Provide the (x, y) coordinate of the cell's center where the given text is located.  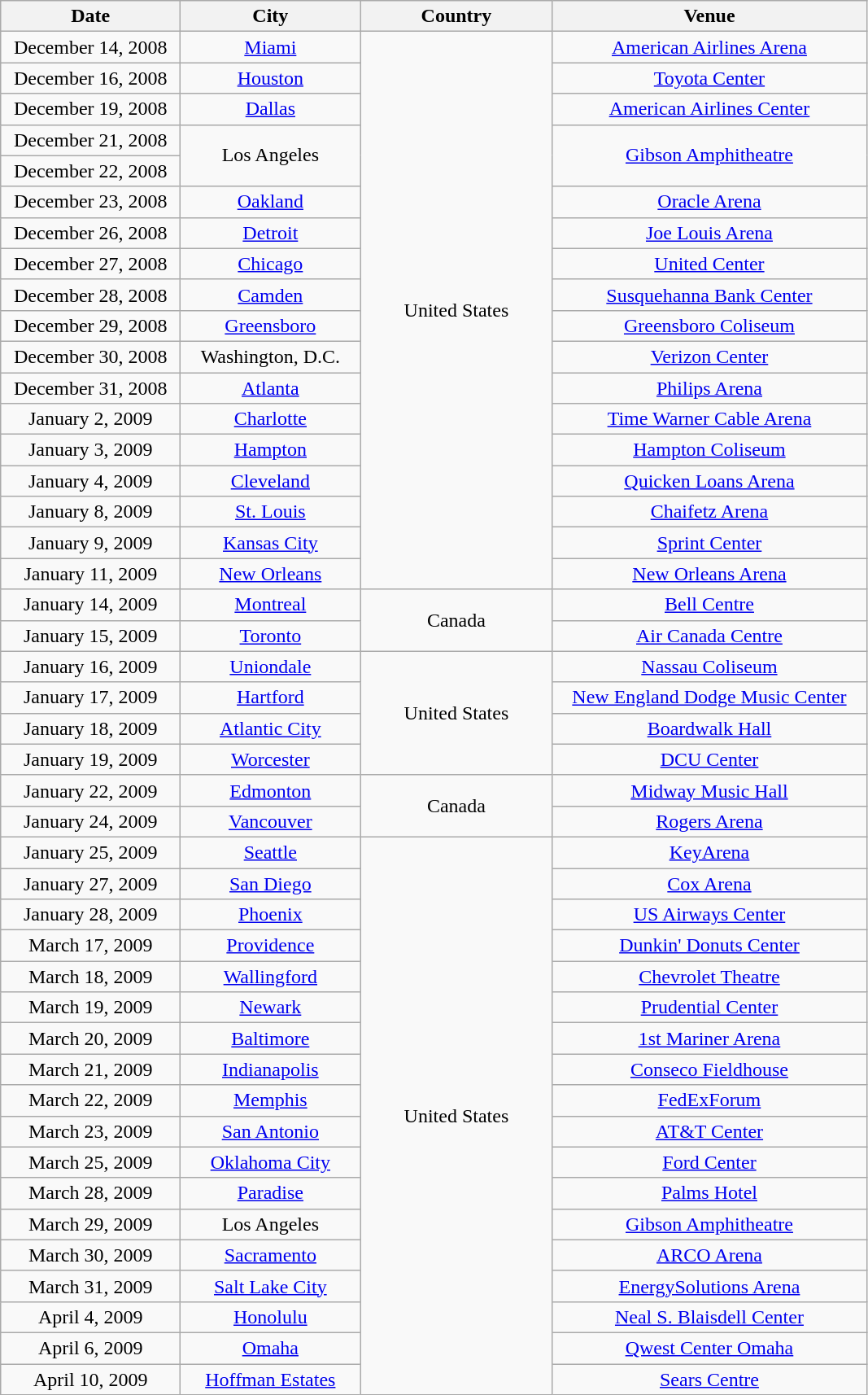
Phoenix (270, 915)
Venue (709, 16)
Greensboro Coliseum (709, 326)
Honolulu (270, 1317)
April 6, 2009 (91, 1348)
April 4, 2009 (91, 1317)
January 17, 2009 (91, 697)
January 2, 2009 (91, 419)
December 16, 2008 (91, 78)
Montreal (270, 605)
Charlotte (270, 419)
March 29, 2009 (91, 1224)
Ford Center (709, 1162)
Quicken Loans Arena (709, 481)
Boardwalk Hall (709, 728)
Chevrolet Theatre (709, 977)
December 14, 2008 (91, 47)
March 17, 2009 (91, 946)
March 31, 2009 (91, 1286)
Uniondale (270, 667)
Vancouver (270, 821)
Sears Centre (709, 1380)
Qwest Center Omaha (709, 1348)
Seattle (270, 852)
Neal S. Blaisdell Center (709, 1317)
New Orleans Arena (709, 574)
December 21, 2008 (91, 140)
Oklahoma City (270, 1162)
Rogers Arena (709, 821)
Cleveland (270, 481)
Worcester (270, 759)
Memphis (270, 1100)
January 28, 2009 (91, 915)
January 3, 2009 (91, 450)
Atlantic City (270, 728)
DCU Center (709, 759)
Verizon Center (709, 356)
March 28, 2009 (91, 1193)
Toronto (270, 636)
January 18, 2009 (91, 728)
December 28, 2008 (91, 295)
American Airlines Arena (709, 47)
Camden (270, 295)
April 10, 2009 (91, 1380)
Palms Hotel (709, 1193)
Hartford (270, 697)
American Airlines Center (709, 109)
Dunkin' Donuts Center (709, 946)
January 22, 2009 (91, 790)
March 21, 2009 (91, 1069)
Edmonton (270, 790)
United Center (709, 264)
December 29, 2008 (91, 326)
December 23, 2008 (91, 202)
Midway Music Hall (709, 790)
December 31, 2008 (91, 388)
AT&T Center (709, 1131)
Salt Lake City (270, 1286)
Toyota Center (709, 78)
Prudential Center (709, 1008)
San Diego (270, 883)
Detroit (270, 233)
US Airways Center (709, 915)
Oracle Arena (709, 202)
January 15, 2009 (91, 636)
Hampton Coliseum (709, 450)
March 22, 2009 (91, 1100)
January 16, 2009 (91, 667)
Miami (270, 47)
New Orleans (270, 574)
January 27, 2009 (91, 883)
Cox Arena (709, 883)
Time Warner Cable Arena (709, 419)
Providence (270, 946)
December 30, 2008 (91, 356)
Greensboro (270, 326)
Omaha (270, 1348)
March 30, 2009 (91, 1255)
January 8, 2009 (91, 512)
FedExForum (709, 1100)
Atlanta (270, 388)
Oakland (270, 202)
1st Mariner Arena (709, 1039)
ARCO Arena (709, 1255)
January 9, 2009 (91, 543)
January 11, 2009 (91, 574)
New England Dodge Music Center (709, 697)
Chicago (270, 264)
December 22, 2008 (91, 171)
January 4, 2009 (91, 481)
March 18, 2009 (91, 977)
Chaifetz Arena (709, 512)
January 14, 2009 (91, 605)
March 20, 2009 (91, 1039)
Country (456, 16)
March 25, 2009 (91, 1162)
Washington, D.C. (270, 356)
Kansas City (270, 543)
Date (91, 16)
Air Canada Centre (709, 636)
Philips Arena (709, 388)
December 26, 2008 (91, 233)
Joe Louis Arena (709, 233)
San Antonio (270, 1131)
December 27, 2008 (91, 264)
January 24, 2009 (91, 821)
Baltimore (270, 1039)
Hoffman Estates (270, 1380)
Susquehanna Bank Center (709, 295)
March 19, 2009 (91, 1008)
Indianapolis (270, 1069)
Sacramento (270, 1255)
St. Louis (270, 512)
Dallas (270, 109)
Bell Centre (709, 605)
March 23, 2009 (91, 1131)
KeyArena (709, 852)
EnergySolutions Arena (709, 1286)
Sprint Center (709, 543)
Hampton (270, 450)
Conseco Fieldhouse (709, 1069)
Nassau Coliseum (709, 667)
City (270, 16)
December 19, 2008 (91, 109)
Wallingford (270, 977)
January 25, 2009 (91, 852)
Paradise (270, 1193)
Houston (270, 78)
January 19, 2009 (91, 759)
Newark (270, 1008)
